Extract the [X, Y] coordinate from the center of the cell holding the provided text.  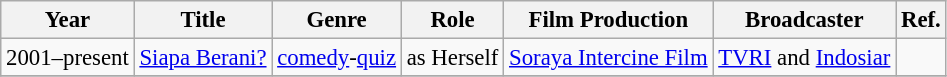
comedy-quiz [337, 58]
as Herself [452, 58]
Soraya Intercine Film [608, 58]
Title [203, 20]
Ref. [921, 20]
Broadcaster [804, 20]
Year [68, 20]
2001–present [68, 58]
Film Production [608, 20]
TVRI and Indosiar [804, 58]
Siapa Berani? [203, 58]
Genre [337, 20]
Role [452, 20]
